For the text-containing cell, return its midpoint in (x, y) coordinate format. 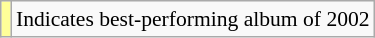
Indicates best-performing album of 2002 (193, 19)
